Extract the (X, Y) coordinate from the center of the cell holding the provided text.  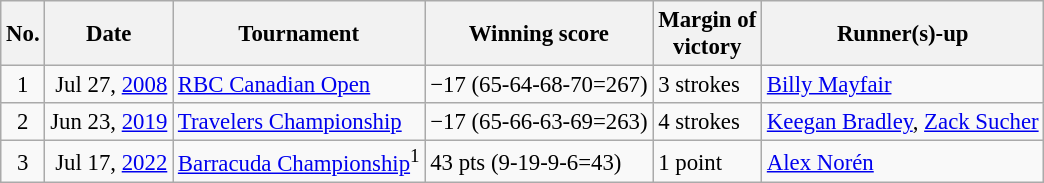
−17 (65-64-68-70=267) (539, 85)
Tournament (299, 34)
1 point (708, 162)
43 pts (9-19-9-6=43) (539, 162)
RBC Canadian Open (299, 85)
Travelers Championship (299, 122)
Jul 27, 2008 (109, 85)
Billy Mayfair (903, 85)
1 (23, 85)
4 strokes (708, 122)
Date (109, 34)
No. (23, 34)
−17 (65-66-63-69=263) (539, 122)
Winning score (539, 34)
3 strokes (708, 85)
Barracuda Championship1 (299, 162)
Runner(s)-up (903, 34)
3 (23, 162)
2 (23, 122)
Jun 23, 2019 (109, 122)
Margin ofvictory (708, 34)
Keegan Bradley, Zack Sucher (903, 122)
Alex Norén (903, 162)
Jul 17, 2022 (109, 162)
